Scan for the cell matching the given text and deliver its (x, y) coordinate at center. 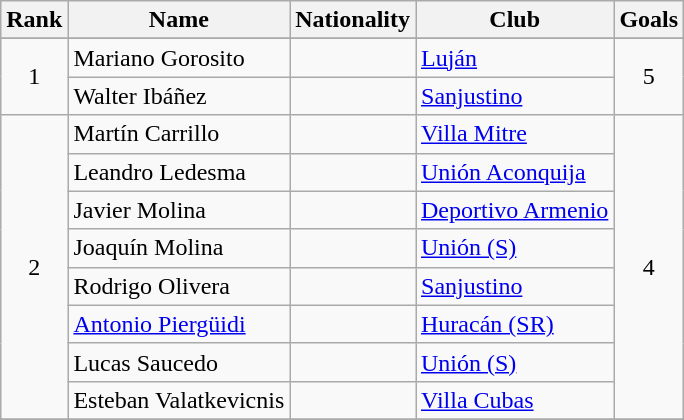
Name (179, 20)
1 (34, 77)
Walter Ibáñez (179, 96)
Rank (34, 20)
Esteban Valatkevicnis (179, 400)
Club (515, 20)
Nationality (353, 20)
Martín Carrillo (179, 134)
Leandro Ledesma (179, 172)
Javier Molina (179, 210)
Villa Mitre (515, 134)
Villa Cubas (515, 400)
Deportivo Armenio (515, 210)
5 (649, 77)
Goals (649, 20)
Joaquín Molina (179, 248)
Unión Aconquija (515, 172)
Luján (515, 58)
Rodrigo Olivera (179, 286)
4 (649, 267)
Antonio Piergüidi (179, 324)
Huracán (SR) (515, 324)
2 (34, 267)
Lucas Saucedo (179, 362)
Mariano Gorosito (179, 58)
